Identify which cell holds the provided text, then report its (X, Y) central coordinate. 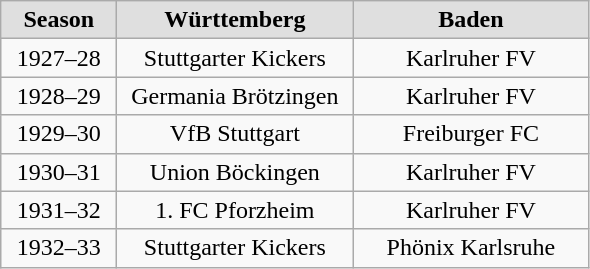
VfB Stuttgart (235, 134)
Phönix Karlsruhe (471, 248)
1929–30 (59, 134)
1930–31 (59, 172)
1928–29 (59, 96)
Union Böckingen (235, 172)
Württemberg (235, 20)
1931–32 (59, 210)
Season (59, 20)
1927–28 (59, 58)
1932–33 (59, 248)
Baden (471, 20)
1. FC Pforzheim (235, 210)
Freiburger FC (471, 134)
Germania Brötzingen (235, 96)
